Capture the cell that displays the provided text and extract its [x, y] central coordinate. 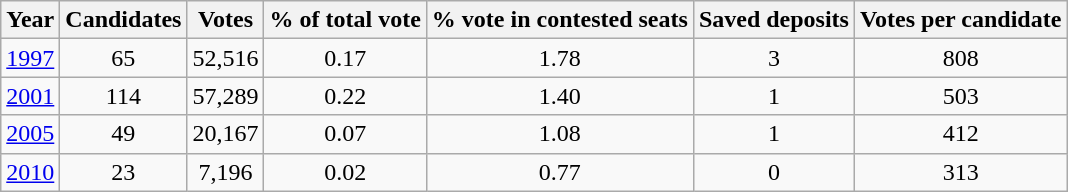
Year [30, 20]
114 [124, 96]
Votes [226, 20]
0 [774, 172]
1997 [30, 58]
1.78 [560, 58]
Votes per candidate [960, 20]
0.02 [345, 172]
412 [960, 134]
0.77 [560, 172]
Saved deposits [774, 20]
1.08 [560, 134]
0.07 [345, 134]
3 [774, 58]
% vote in contested seats [560, 20]
2001 [30, 96]
808 [960, 58]
23 [124, 172]
Candidates [124, 20]
1.40 [560, 96]
20,167 [226, 134]
52,516 [226, 58]
313 [960, 172]
2010 [30, 172]
0.17 [345, 58]
% of total vote [345, 20]
65 [124, 58]
49 [124, 134]
0.22 [345, 96]
503 [960, 96]
57,289 [226, 96]
7,196 [226, 172]
2005 [30, 134]
